Detect which cell encompasses the target text, then output its [x, y] center coordinate. 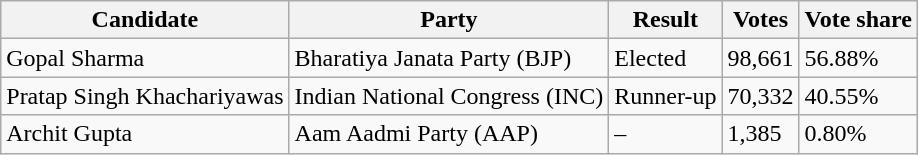
Archit Gupta [145, 134]
1,385 [760, 134]
98,661 [760, 58]
70,332 [760, 96]
Party [449, 20]
Result [666, 20]
Gopal Sharma [145, 58]
Bharatiya Janata Party (BJP) [449, 58]
40.55% [858, 96]
Aam Aadmi Party (AAP) [449, 134]
Vote share [858, 20]
Runner-up [666, 96]
Votes [760, 20]
Pratap Singh Khachariyawas [145, 96]
Elected [666, 58]
– [666, 134]
56.88% [858, 58]
0.80% [858, 134]
Candidate [145, 20]
Indian National Congress (INC) [449, 96]
